Determine the [X, Y] coordinate at the center of the cell enclosing the given text.  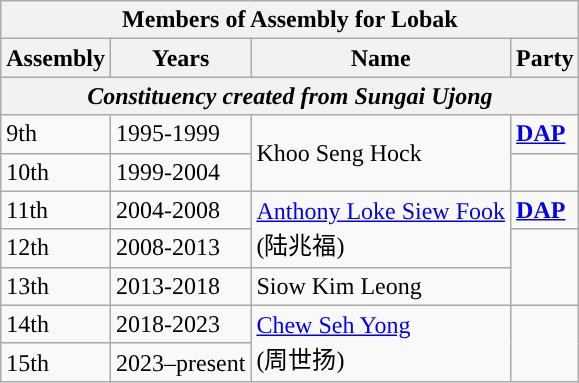
Chew Seh Yong (周世扬) [381, 343]
2004-2008 [180, 210]
12th [56, 248]
2023–present [180, 362]
2013-2018 [180, 286]
Party [545, 58]
15th [56, 362]
Name [381, 58]
11th [56, 210]
Members of Assembly for Lobak [290, 20]
1995-1999 [180, 134]
13th [56, 286]
Siow Kim Leong [381, 286]
2018-2023 [180, 324]
2008-2013 [180, 248]
Years [180, 58]
10th [56, 172]
Anthony Loke Siew Fook (陆兆福) [381, 229]
1999-2004 [180, 172]
Assembly [56, 58]
9th [56, 134]
Constituency created from Sungai Ujong [290, 96]
Khoo Seng Hock [381, 153]
14th [56, 324]
